Return [x, y] of the center of cell containing provided text 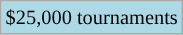
$25,000 tournaments [92, 17]
